From the cell containing the given text, extract its center point as (x, y) coordinate. 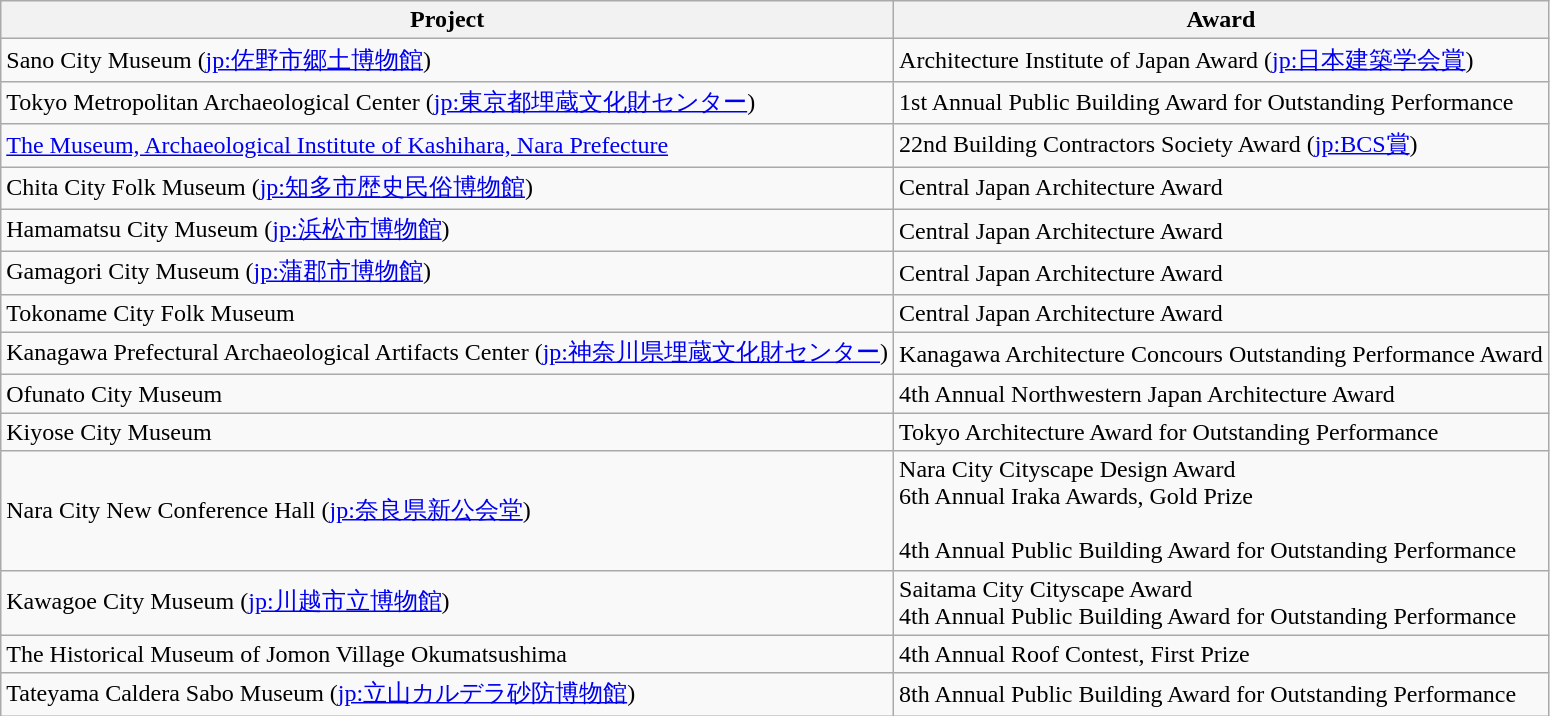
Architecture Institute of Japan Award (jp:日本建築学会賞) (1222, 60)
4th Annual Roof Contest, First Prize (1222, 654)
Project (448, 20)
Hamamatsu City Museum (jp:浜松市博物館) (448, 230)
Kiyose City Museum (448, 432)
Nara City Cityscape Design Award6th Annual Iraka Awards, Gold Prize4th Annual Public Building Award for Outstanding Performance (1222, 510)
22nd Building Contractors Society Award (jp:BCS賞) (1222, 146)
4th Annual Northwestern Japan Architecture Award (1222, 394)
Tateyama Caldera Sabo Museum (jp:立山カルデラ砂防博物館) (448, 694)
Ofunato City Museum (448, 394)
Kanagawa Prefectural Archaeological Artifacts Center (jp:神奈川県埋蔵文化財センター) (448, 354)
8th Annual Public Building Award for Outstanding Performance (1222, 694)
Kawagoe City Museum (jp:川越市立博物館) (448, 602)
Tokoname City Folk Museum (448, 313)
Saitama City Cityscape Award4th Annual Public Building Award for Outstanding Performance (1222, 602)
Award (1222, 20)
Gamagori City Museum (jp:蒲郡市博物館) (448, 274)
Chita City Folk Museum (jp:知多市歴史民俗博物館) (448, 188)
The Museum, Archaeological Institute of Kashihara, Nara Prefecture (448, 146)
The Historical Museum of Jomon Village Okumatsushima (448, 654)
Nara City New Conference Hall (jp:奈良県新公会堂) (448, 510)
Sano City Museum (jp:佐野市郷土博物館) (448, 60)
Tokyo Architecture Award for Outstanding Performance (1222, 432)
1st Annual Public Building Award for Outstanding Performance (1222, 102)
Kanagawa Architecture Concours Outstanding Performance Award (1222, 354)
Tokyo Metropolitan Archaeological Center (jp:東京都埋蔵文化財センター) (448, 102)
